From the cell containing the given text, extract its center point as [X, Y] coordinate. 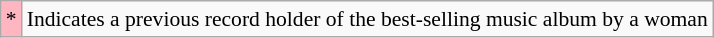
Indicates a previous record holder of the best-selling music album by a woman [368, 19]
* [12, 19]
